Identify which cell holds the provided text, then report its [x, y] central coordinate. 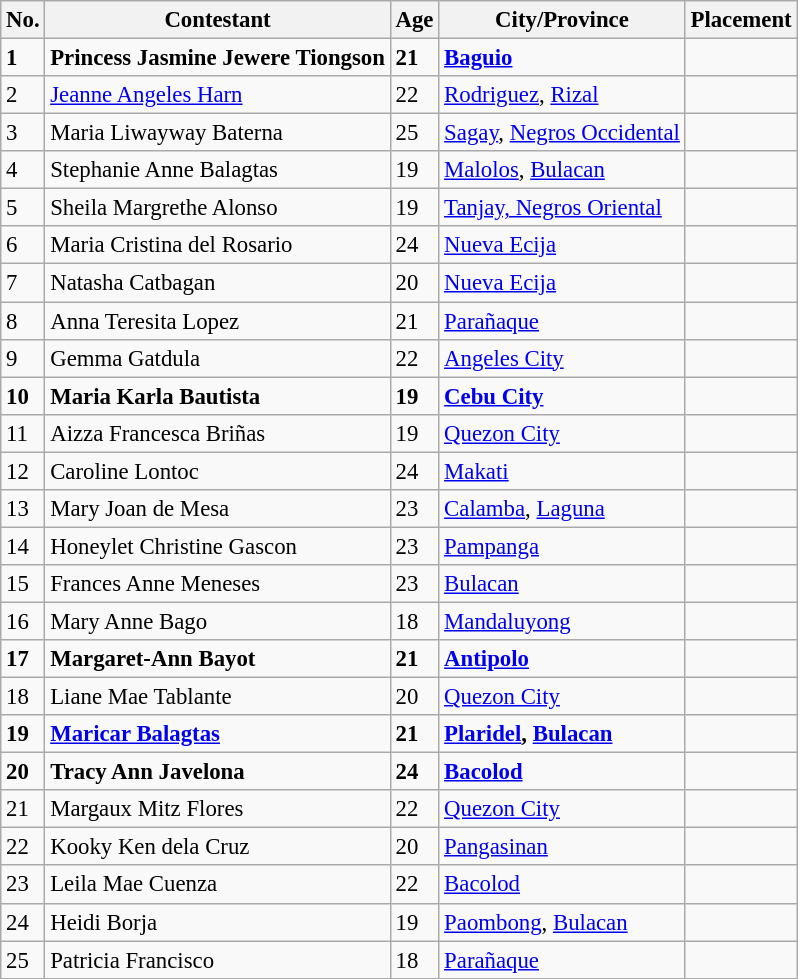
Pangasinan [562, 847]
Sheila Margrethe Alonso [218, 208]
Frances Anne Meneses [218, 584]
Gemma Gatdula [218, 358]
Maricar Balagtas [218, 734]
7 [23, 283]
Heidi Borja [218, 922]
Makati [562, 471]
Mary Anne Bago [218, 621]
11 [23, 433]
Anna Teresita Lopez [218, 321]
Rodriguez, Rizal [562, 95]
Liane Mae Tablante [218, 697]
City/Province [562, 20]
Angeles City [562, 358]
9 [23, 358]
No. [23, 20]
Bulacan [562, 584]
Patricia Francisco [218, 960]
Age [414, 20]
Natasha Catbagan [218, 283]
4 [23, 170]
Paombong, Bulacan [562, 922]
Margaux Mitz Flores [218, 809]
1 [23, 58]
14 [23, 546]
Placement [741, 20]
Tanjay, Negros Oriental [562, 208]
Caroline Lontoc [218, 471]
Princess Jasmine Jewere Tiongson [218, 58]
Antipolo [562, 659]
3 [23, 133]
Sagay, Negros Occidental [562, 133]
Pampanga [562, 546]
Tracy Ann Javelona [218, 772]
Honeylet Christine Gascon [218, 546]
Stephanie Anne Balagtas [218, 170]
17 [23, 659]
Mandaluyong [562, 621]
15 [23, 584]
Calamba, Laguna [562, 509]
Aizza Francesca Briñas [218, 433]
Kooky Ken dela Cruz [218, 847]
Maria Karla Bautista [218, 396]
Margaret-Ann Bayot [218, 659]
Leila Mae Cuenza [218, 885]
Malolos, Bulacan [562, 170]
16 [23, 621]
Plaridel, Bulacan [562, 734]
Cebu City [562, 396]
Mary Joan de Mesa [218, 509]
Contestant [218, 20]
12 [23, 471]
Jeanne Angeles Harn [218, 95]
5 [23, 208]
10 [23, 396]
Maria Cristina del Rosario [218, 245]
Baguio [562, 58]
6 [23, 245]
8 [23, 321]
13 [23, 509]
Maria Liwayway Baterna [218, 133]
2 [23, 95]
